Output the (x, y) coordinate of the center of the cell containing the given text.  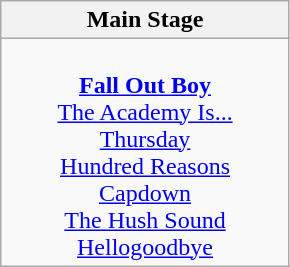
Fall Out Boy The Academy Is... Thursday Hundred Reasons Capdown The Hush Sound Hellogoodbye (146, 152)
Main Stage (146, 20)
